Detect which cell encompasses the target text, then output its (X, Y) center coordinate. 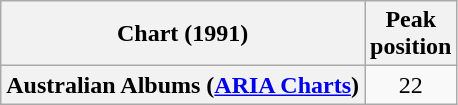
Peakposition (411, 34)
22 (411, 85)
Chart (1991) (183, 34)
Australian Albums (ARIA Charts) (183, 85)
